Determine the (X, Y) coordinate at the center of the cell enclosing the given text.  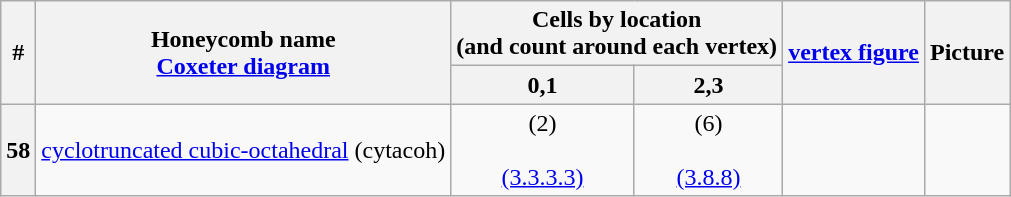
(6)(3.8.8) (708, 150)
vertex figure (854, 52)
Honeycomb nameCoxeter diagram (244, 52)
0,1 (543, 85)
cyclotruncated cubic-octahedral (cytacoh) (244, 150)
(2)(3.3.3.3) (543, 150)
Picture (966, 52)
# (18, 52)
Cells by location(and count around each vertex) (617, 34)
2,3 (708, 85)
58 (18, 150)
